Scan for the cell matching the given text and deliver its (x, y) coordinate at center. 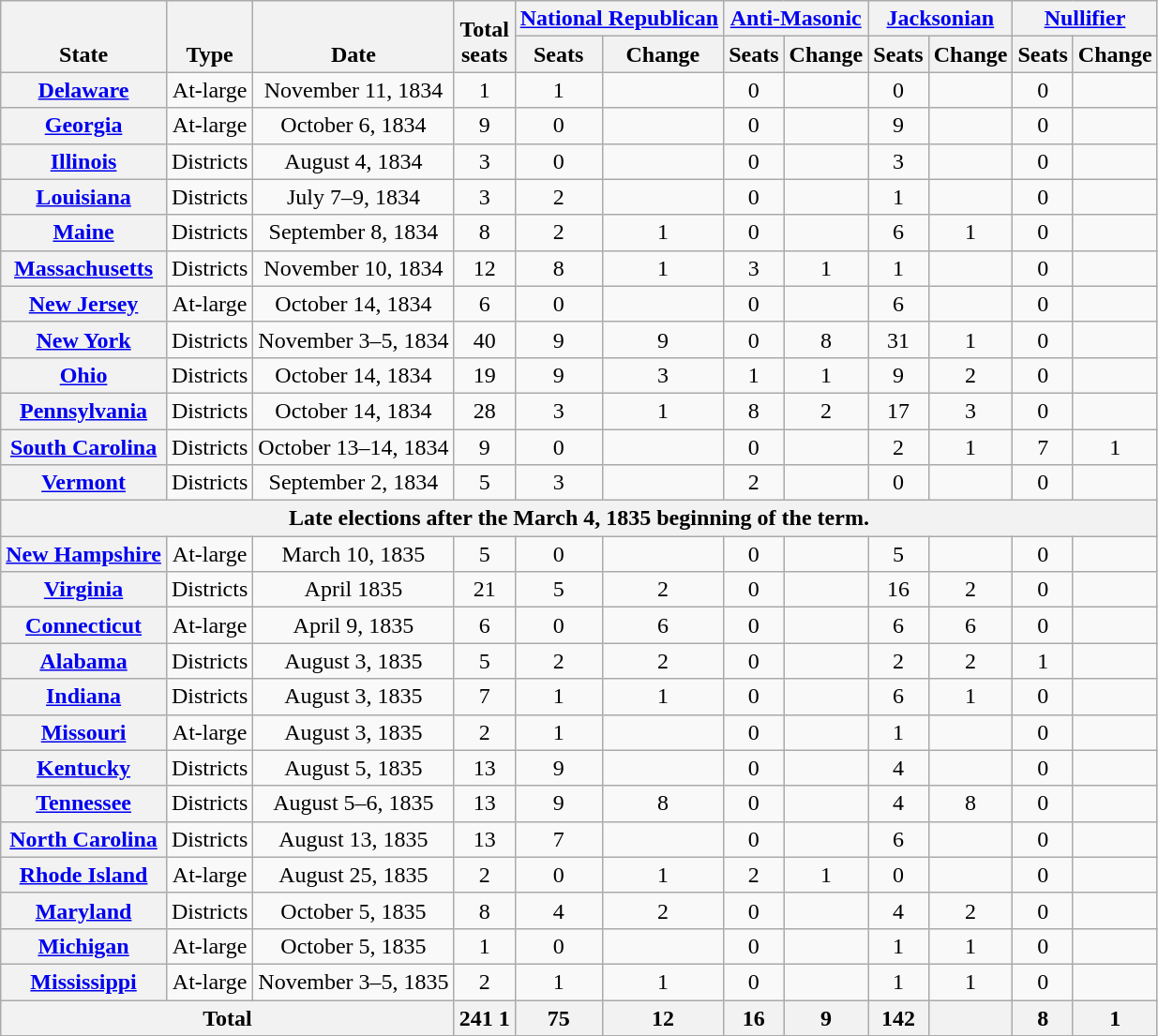
Maryland (84, 910)
Mississippi (84, 982)
August 4, 1834 (353, 161)
Illinois (84, 161)
Ohio (84, 375)
Tennessee (84, 803)
Louisiana (84, 197)
State (84, 37)
Kentucky (84, 768)
November 10, 1834 (353, 268)
Michigan (84, 946)
17 (898, 411)
November 3–5, 1834 (353, 339)
Totalseats (484, 37)
Alabama (84, 661)
South Carolina (84, 447)
75 (559, 1017)
Missouri (84, 732)
Rhode Island (84, 875)
August 5, 1835 (353, 768)
November 11, 1834 (353, 90)
Maine (84, 233)
Type (209, 37)
Nullifier (1085, 19)
National Republican (619, 19)
21 (484, 590)
Pennsylvania (84, 411)
July 7–9, 1834 (353, 197)
November 3–5, 1835 (353, 982)
New Hampshire (84, 554)
September 2, 1834 (353, 483)
August 13, 1835 (353, 839)
North Carolina (84, 839)
August 5–6, 1835 (353, 803)
Georgia (84, 126)
40 (484, 339)
August 25, 1835 (353, 875)
Anti-Masonic (796, 19)
241 1 (484, 1017)
October 13–14, 1834 (353, 447)
October 6, 1834 (353, 126)
Total (227, 1017)
Delaware (84, 90)
142 (898, 1017)
Date (353, 37)
31 (898, 339)
Jacksonian (940, 19)
New York (84, 339)
Connecticut (84, 625)
April 1835 (353, 590)
New Jersey (84, 304)
Massachusetts (84, 268)
April 9, 1835 (353, 625)
Virginia (84, 590)
Vermont (84, 483)
28 (484, 411)
September 8, 1834 (353, 233)
Late elections after the March 4, 1835 beginning of the term. (579, 518)
Indiana (84, 697)
March 10, 1835 (353, 554)
19 (484, 375)
